For the text-containing cell, return its midpoint in [X, Y] coordinate format. 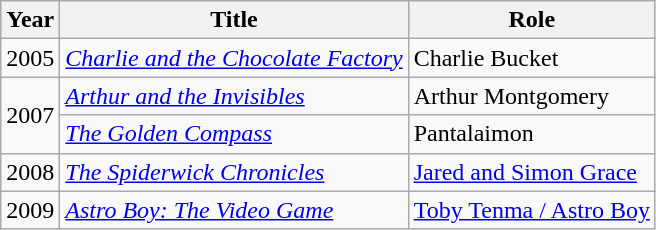
Charlie and the Chocolate Factory [234, 58]
2005 [30, 58]
Year [30, 20]
Role [532, 20]
Arthur and the Invisibles [234, 96]
Astro Boy: The Video Game [234, 210]
2007 [30, 115]
The Spiderwick Chronicles [234, 172]
2009 [30, 210]
Pantalaimon [532, 134]
Arthur Montgomery [532, 96]
Toby Tenma / Astro Boy [532, 210]
Jared and Simon Grace [532, 172]
Charlie Bucket [532, 58]
2008 [30, 172]
The Golden Compass [234, 134]
Title [234, 20]
